Return [x, y] of the center of cell containing provided text 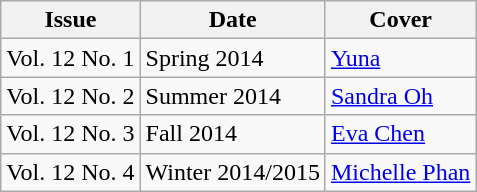
Sandra Oh [400, 96]
Fall 2014 [232, 134]
Vol. 12 No. 4 [70, 172]
Cover [400, 20]
Vol. 12 No. 2 [70, 96]
Vol. 12 No. 1 [70, 58]
Michelle Phan [400, 172]
Spring 2014 [232, 58]
Issue [70, 20]
Vol. 12 No. 3 [70, 134]
Date [232, 20]
Winter 2014/2015 [232, 172]
Eva Chen [400, 134]
Summer 2014 [232, 96]
Yuna [400, 58]
